Return (X, Y) of the center of cell containing provided text 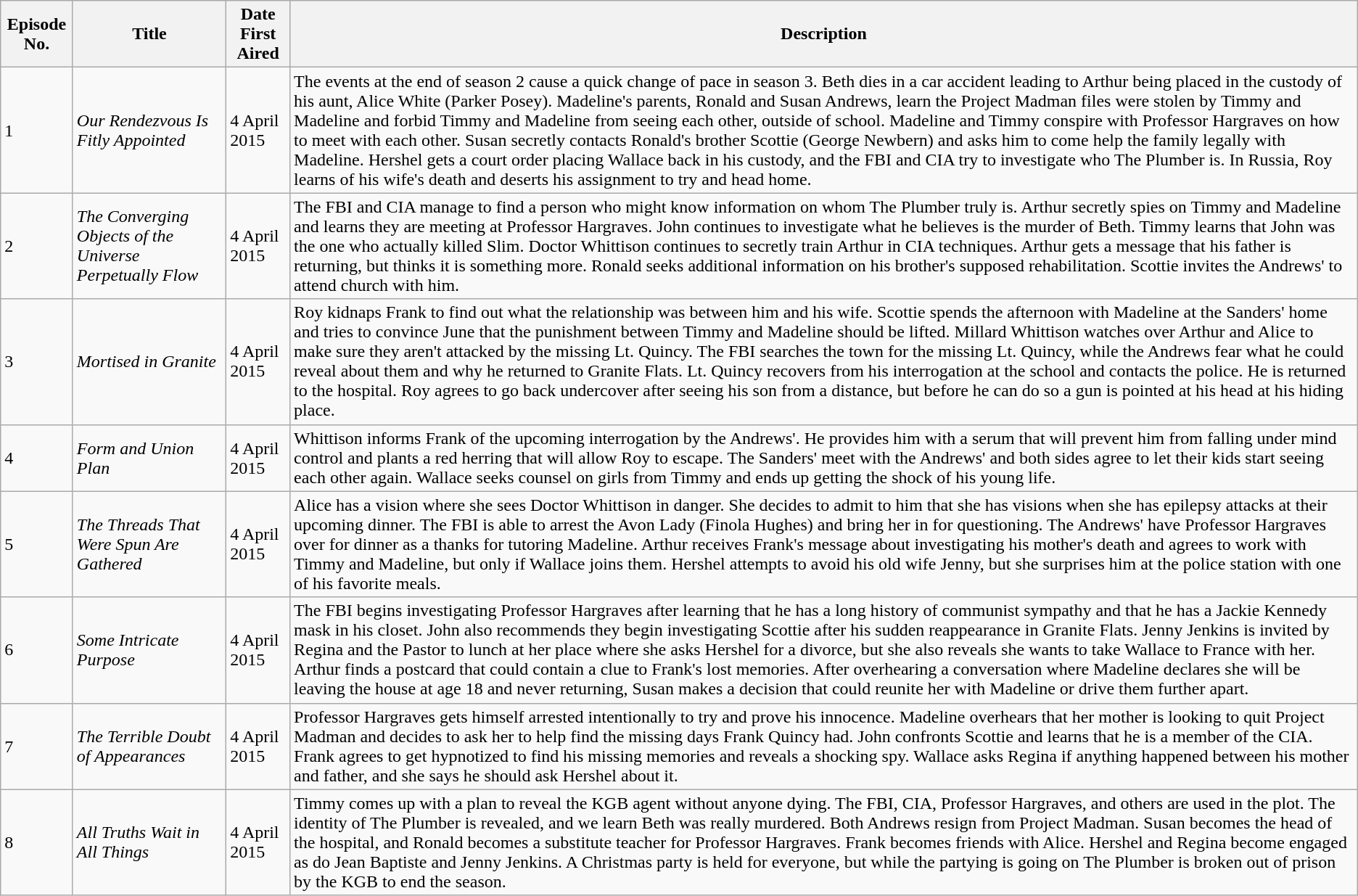
Some Intricate Purpose (149, 650)
The Terrible Doubt of Appearances (149, 746)
All Truths Wait in All Things (149, 842)
6 (37, 650)
Date First Aired (258, 34)
8 (37, 842)
4 (37, 458)
Description (824, 34)
2 (37, 246)
Episode No. (37, 34)
1 (37, 131)
The Threads That Were Spun Are Gathered (149, 544)
7 (37, 746)
Title (149, 34)
Our Rendezvous Is Fitly Appointed (149, 131)
Form and Union Plan (149, 458)
3 (37, 361)
Mortised in Granite (149, 361)
5 (37, 544)
The Converging Objects of the Universe Perpetually Flow (149, 246)
